Provide the [x, y] coordinate of the cell's center where the given text is located.  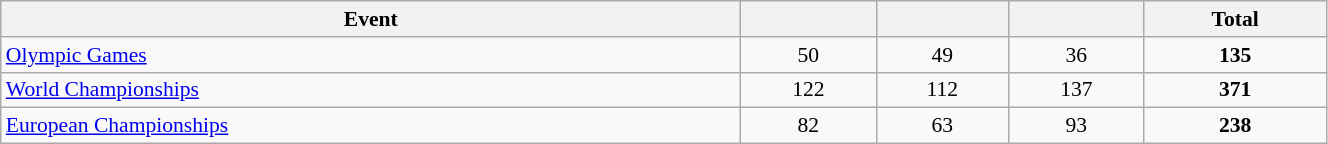
112 [942, 90]
63 [942, 126]
122 [808, 90]
135 [1235, 55]
European Championships [371, 126]
93 [1076, 126]
50 [808, 55]
137 [1076, 90]
49 [942, 55]
371 [1235, 90]
Event [371, 19]
World Championships [371, 90]
Olympic Games [371, 55]
82 [808, 126]
36 [1076, 55]
238 [1235, 126]
Total [1235, 19]
